Return (x, y) of the center of cell containing provided text 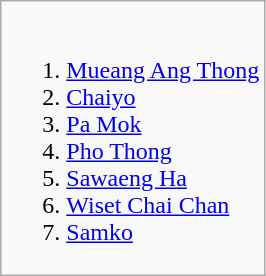
Mueang Ang ThongChaiyoPa MokPho ThongSawaeng HaWiset Chai ChanSamko (133, 138)
